Search for the cell housing the specified text and yield its [x, y] center coordinate. 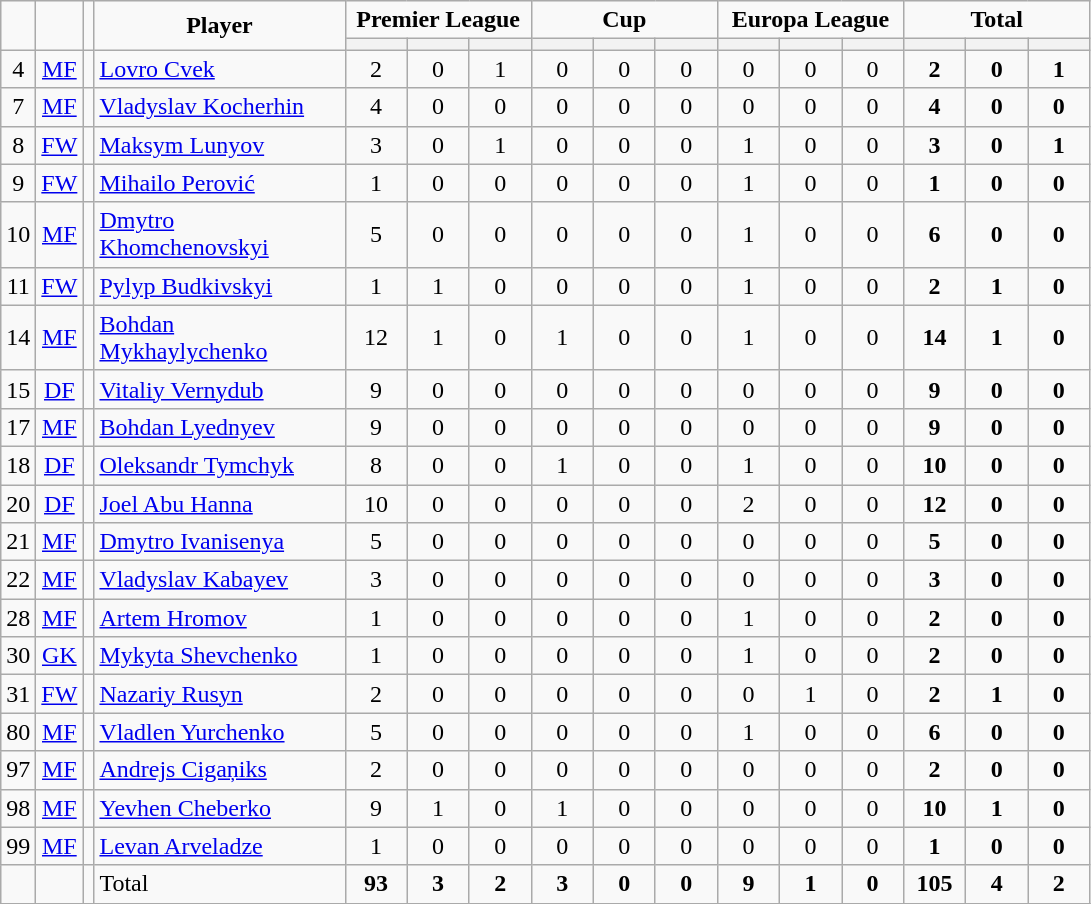
93 [376, 884]
Vladyslav Kabayev [220, 580]
Europa League [810, 20]
Yevhen Cheberko [220, 808]
Dmytro Ivanisenya [220, 542]
21 [18, 542]
Mihailo Perović [220, 183]
18 [18, 465]
31 [18, 694]
22 [18, 580]
Levan Arveladze [220, 846]
Maksym Lunyov [220, 145]
Pylyp Budkivskyi [220, 286]
Vladyslav Kocherhin [220, 107]
80 [18, 732]
30 [18, 656]
Bohdan Lyednyev [220, 427]
98 [18, 808]
Andrejs Cigaņiks [220, 770]
Vitaliy Vernydub [220, 389]
11 [18, 286]
Mykyta Shevchenko [220, 656]
20 [18, 503]
7 [18, 107]
Joel Abu Hanna [220, 503]
Premier League [438, 20]
Vladlen Yurchenko [220, 732]
17 [18, 427]
Player [220, 26]
105 [935, 884]
Bohdan Mykhaylychenko [220, 338]
28 [18, 618]
Artem Hromov [220, 618]
GK [60, 656]
Cup [624, 20]
Nazariy Rusyn [220, 694]
97 [18, 770]
Dmytro Khomchenovskyi [220, 234]
Oleksandr Tymchyk [220, 465]
99 [18, 846]
15 [18, 389]
Lovro Cvek [220, 69]
